Pinpoint the cell where the given text exists, returning its (X, Y) midpoint coordinate. 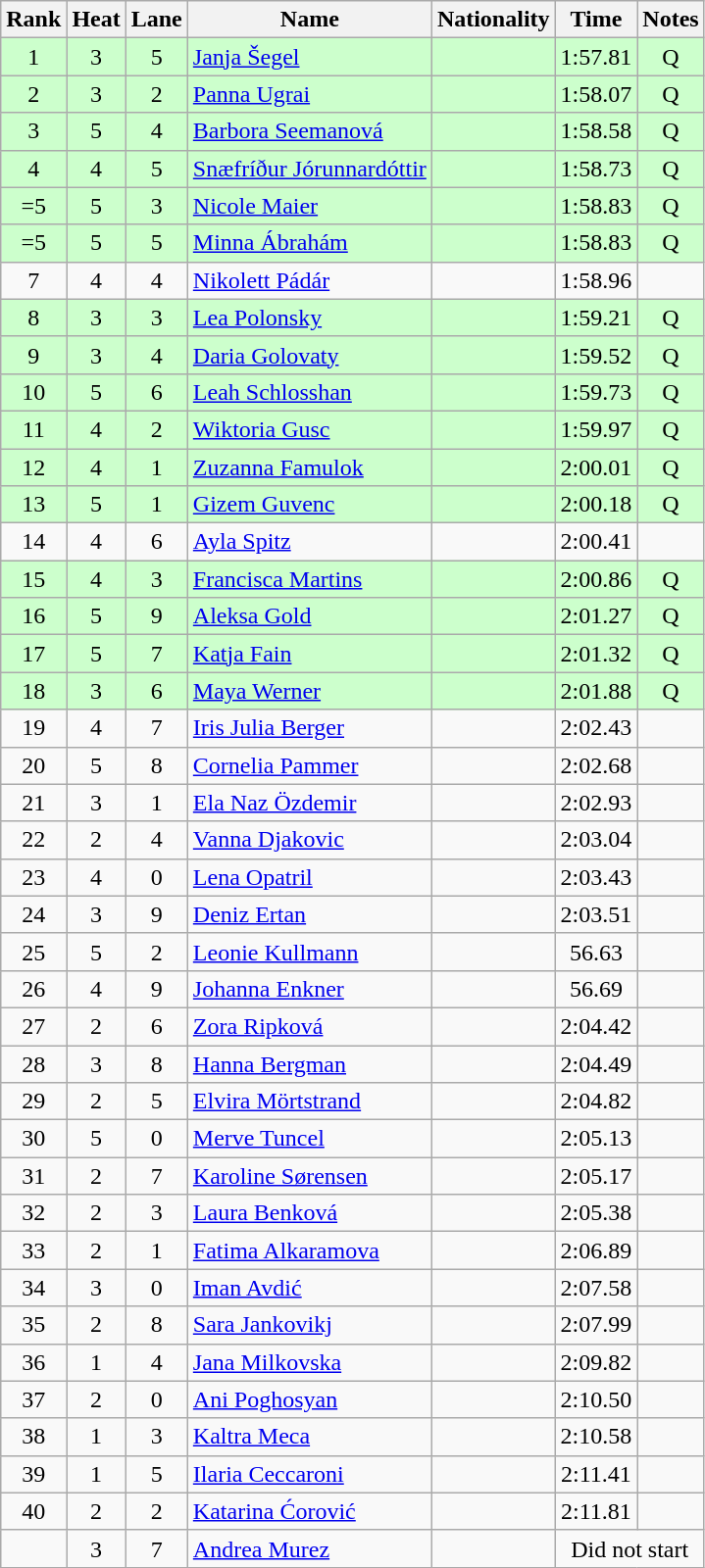
Iris Julia Berger (310, 728)
2:11.81 (596, 1511)
24 (33, 914)
Deniz Ertan (310, 914)
12 (33, 467)
Andrea Murez (310, 1548)
2:02.93 (596, 803)
Janja Šegel (310, 57)
Minna Ábrahám (310, 243)
35 (33, 1325)
10 (33, 392)
2:03.04 (596, 840)
38 (33, 1437)
17 (33, 654)
2:06.89 (596, 1250)
Hanna Bergman (310, 1063)
21 (33, 803)
Johanna Enkner (310, 989)
Elvira Mörtstrand (310, 1102)
2:10.58 (596, 1437)
1:59.73 (596, 392)
Lane (157, 20)
32 (33, 1213)
2:05.13 (596, 1139)
1:57.81 (596, 57)
56.69 (596, 989)
2:04.42 (596, 1026)
Fatima Alkaramova (310, 1250)
Heat (96, 20)
Kaltra Meca (310, 1437)
2:01.32 (596, 654)
Notes (671, 20)
Rank (33, 20)
Time (596, 20)
Maya Werner (310, 691)
Jana Milkovska (310, 1362)
11 (33, 429)
Aleksa Gold (310, 616)
1:59.21 (596, 318)
1:58.96 (596, 280)
30 (33, 1139)
40 (33, 1511)
Snæfríður Jórunnardóttir (310, 169)
Katarina Ćorović (310, 1511)
2:03.51 (596, 914)
2:00.18 (596, 505)
2:04.49 (596, 1063)
Ilaria Ceccaroni (310, 1474)
25 (33, 952)
31 (33, 1176)
2:05.38 (596, 1213)
Ayla Spitz (310, 542)
Name (310, 20)
2:01.88 (596, 691)
15 (33, 579)
2:05.17 (596, 1176)
2:07.99 (596, 1325)
27 (33, 1026)
14 (33, 542)
Leah Schlosshan (310, 392)
2:09.82 (596, 1362)
2:03.43 (596, 877)
Francisca Martins (310, 579)
37 (33, 1399)
19 (33, 728)
33 (33, 1250)
2:00.01 (596, 467)
1:58.07 (596, 94)
Gizem Guvenc (310, 505)
Laura Benková (310, 1213)
1:59.52 (596, 355)
Ela Naz Özdemir (310, 803)
Merve Tuncel (310, 1139)
56.63 (596, 952)
Zuzanna Famulok (310, 467)
23 (33, 877)
1:58.73 (596, 169)
Leonie Kullmann (310, 952)
2:00.41 (596, 542)
2:00.86 (596, 579)
Cornelia Pammer (310, 765)
36 (33, 1362)
29 (33, 1102)
2:01.27 (596, 616)
13 (33, 505)
Karoline Sørensen (310, 1176)
Ani Poghosyan (310, 1399)
20 (33, 765)
Zora Ripková (310, 1026)
2:02.68 (596, 765)
Daria Golovaty (310, 355)
Sara Jankovikj (310, 1325)
1:58.58 (596, 131)
Lea Polonsky (310, 318)
Wiktoria Gusc (310, 429)
Barbora Seemanová (310, 131)
Vanna Djakovic (310, 840)
Panna Ugrai (310, 94)
39 (33, 1474)
2:07.58 (596, 1288)
Nationality (493, 20)
Iman Avdić (310, 1288)
26 (33, 989)
2:10.50 (596, 1399)
1:59.97 (596, 429)
Nikolett Pádár (310, 280)
Nicole Maier (310, 206)
18 (33, 691)
Katja Fain (310, 654)
34 (33, 1288)
28 (33, 1063)
22 (33, 840)
2:02.43 (596, 728)
2:04.82 (596, 1102)
2:11.41 (596, 1474)
Did not start (629, 1548)
Lena Opatril (310, 877)
16 (33, 616)
